Return [x, y] of the center of cell containing provided text 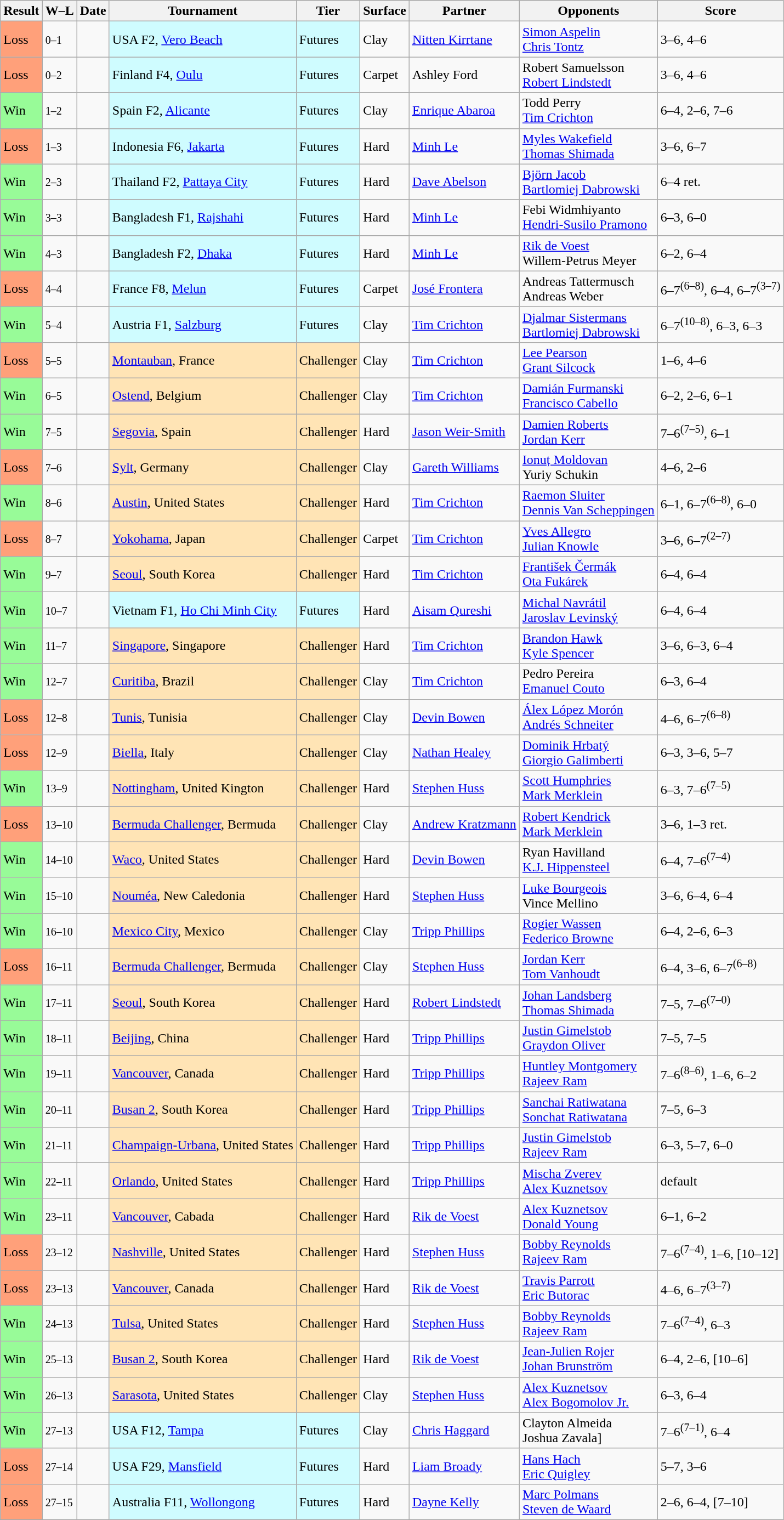
USA F29, Mansfield [203, 1466]
Score [720, 11]
Mexico City, Mexico [203, 931]
Febi Widmhiyanto Hendri-Susilo Pramono [588, 217]
Pedro Pereira Emanuel Couto [588, 681]
Damien Roberts Jordan Kerr [588, 431]
Andrew Kratzmann [464, 824]
5–7, 3–6 [720, 1466]
15–10 [59, 895]
23–12 [59, 1252]
Austria F1, Salzburg [203, 325]
4–6, 6–7(3–7) [720, 1288]
16–11 [59, 966]
Partner [464, 11]
6–4 ret. [720, 182]
Sarasota, United States [203, 1395]
Result [21, 11]
6–5 [59, 396]
Aisam Qureshi [464, 610]
6–4, 2–6, [10–6] [720, 1359]
Spain F2, Alicante [203, 111]
24–13 [59, 1324]
4–6, 2–6 [720, 467]
Simon Aspelin Chris Tontz [588, 39]
8–6 [59, 503]
Ashley Ford [464, 75]
José Frontera [464, 288]
František Čermák Ota Fukárek [588, 575]
Tunis, Tunisia [203, 717]
20–11 [59, 1110]
7–6(7–4), 6–3 [720, 1324]
Opponents [588, 11]
Damián Furmanski Francisco Cabello [588, 396]
Austin, United States [203, 503]
6–3, 6–0 [720, 217]
25–13 [59, 1359]
Nitten Kirrtane [464, 39]
Johan Landsberg Thomas Shimada [588, 1002]
5–4 [59, 325]
6–4, 7–6(7–4) [720, 860]
19–11 [59, 1074]
Todd Perry Tim Crichton [588, 111]
Gareth Williams [464, 467]
Finland F4, Oulu [203, 75]
France F8, Melun [203, 288]
Thailand F2, Pattaya City [203, 182]
0–2 [59, 75]
Australia F11, Wollongong [203, 1501]
Hans Hach Eric Quigley [588, 1466]
Liam Broady [464, 1466]
Curitiba, Brazil [203, 681]
Robert Lindstedt [464, 1002]
13–10 [59, 824]
4–4 [59, 288]
6–7(10–8), 6–3, 6–3 [720, 325]
21–11 [59, 1145]
Justin Gimelstob Rajeev Ram [588, 1145]
Andreas Tattermusch Andreas Weber [588, 288]
3–6, 6–4, 6–4 [720, 895]
7–6(7–5), 6–1 [720, 431]
Sanchai Ratiwatana Sonchat Ratiwatana [588, 1110]
6–4, 2–6, 6–3 [720, 931]
Alex Kuznetsov Alex Bogomolov Jr. [588, 1395]
12–7 [59, 681]
Luke Bourgeois Vince Mellino [588, 895]
3–6, 6–7 [720, 146]
Waco, United States [203, 860]
Yves Allegro Julian Knowle [588, 538]
7–6 [59, 467]
7–6(7–1), 6–4 [720, 1430]
Scott Humphries Mark Merklein [588, 789]
6–4, 2–6, 7–6 [720, 111]
2–6, 6–4, [7–10] [720, 1501]
8–7 [59, 538]
6–1, 6–2 [720, 1216]
Yokohama, Japan [203, 538]
Dayne Kelly [464, 1501]
Bangladesh F2, Dhaka [203, 253]
Jordan Kerr Tom Vanhoudt [588, 966]
Enrique Abaroa [464, 111]
default [720, 1181]
7–6(7–4), 1–6, [10–12] [720, 1252]
7–6(8–6), 1–6, 6–2 [720, 1074]
Jean-Julien Rojer Johan Brunström [588, 1359]
Michal Navrátil Jaroslav Levinský [588, 610]
18–11 [59, 1039]
Huntley Montgomery Rajeev Ram [588, 1074]
Orlando, United States [203, 1181]
Date [93, 11]
Robert Kendrick Mark Merklein [588, 824]
2–3 [59, 182]
Robert Samuelsson Robert Lindstedt [588, 75]
Dominik Hrbatý Giorgio Galimberti [588, 752]
Segovia, Spain [203, 431]
3–6, 6–7(2–7) [720, 538]
Björn Jacob Bartlomiej Dabrowski [588, 182]
Tier [328, 11]
11–7 [59, 646]
6–7(6–8), 6–4, 6–7(3–7) [720, 288]
23–13 [59, 1288]
27–14 [59, 1466]
7–5, 6–3 [720, 1110]
Ionuț Moldovan Yuriy Schukin [588, 467]
6–4, 3–6, 6–7(6–8) [720, 966]
27–15 [59, 1501]
Nathan Healey [464, 752]
6–3, 3–6, 5–7 [720, 752]
Clayton Almeida Joshua Zavala] [588, 1430]
Rik de Voest Willem-Petrus Meyer [588, 253]
Surface [385, 11]
4–3 [59, 253]
14–10 [59, 860]
10–7 [59, 610]
9–7 [59, 575]
Biella, Italy [203, 752]
12–8 [59, 717]
Beijing, China [203, 1039]
6–2, 6–4 [720, 253]
3–6, 6–3, 6–4 [720, 646]
Lee Pearson Grant Silcock [588, 360]
0–1 [59, 39]
6–3, 7–6(7–5) [720, 789]
Raemon Sluiter Dennis Van Scheppingen [588, 503]
Travis Parrott Eric Butorac [588, 1288]
7–5, 7–5 [720, 1039]
5–5 [59, 360]
Marc Polmans Steven de Waard [588, 1501]
Bangladesh F1, Rajshahi [203, 217]
Jason Weir-Smith [464, 431]
Tournament [203, 11]
26–13 [59, 1395]
16–10 [59, 931]
Nottingham, United Kington [203, 789]
Brandon Hawk Kyle Spencer [588, 646]
6–3, 5–7, 6–0 [720, 1145]
27–13 [59, 1430]
3–3 [59, 217]
7–5 [59, 431]
4–6, 6–7(6–8) [720, 717]
Ostend, Belgium [203, 396]
Alex Kuznetsov Donald Young [588, 1216]
USA F12, Tampa [203, 1430]
Singapore, Singapore [203, 646]
Sylt, Germany [203, 467]
W–L [59, 11]
USA F2, Vero Beach [203, 39]
3–6, 1–3 ret. [720, 824]
22–11 [59, 1181]
Vancouver, Cabada [203, 1216]
Vietnam F1, Ho Chi Minh City [203, 610]
Ryan Havilland K.J. Hippensteel [588, 860]
Nashville, United States [203, 1252]
Djalmar Sistermans Bartlomiej Dabrowski [588, 325]
Rogier Wassen Federico Browne [588, 931]
Myles Wakefield Thomas Shimada [588, 146]
6–2, 2–6, 6–1 [720, 396]
Indonesia F6, Jakarta [203, 146]
23–11 [59, 1216]
Mischa Zverev Alex Kuznetsov [588, 1181]
1–3 [59, 146]
Tulsa, United States [203, 1324]
7–5, 7–6(7–0) [720, 1002]
12–9 [59, 752]
13–9 [59, 789]
1–6, 4–6 [720, 360]
Champaign-Urbana, United States [203, 1145]
Nouméa, New Caledonia [203, 895]
Álex López Morón Andrés Schneiter [588, 717]
Justin Gimelstob Graydon Oliver [588, 1039]
Dave Abelson [464, 182]
1–2 [59, 111]
17–11 [59, 1002]
Chris Haggard [464, 1430]
Montauban, France [203, 360]
6–1, 6–7(6–8), 6–0 [720, 503]
